Pinpoint the cell where the given text exists, returning its [x, y] midpoint coordinate. 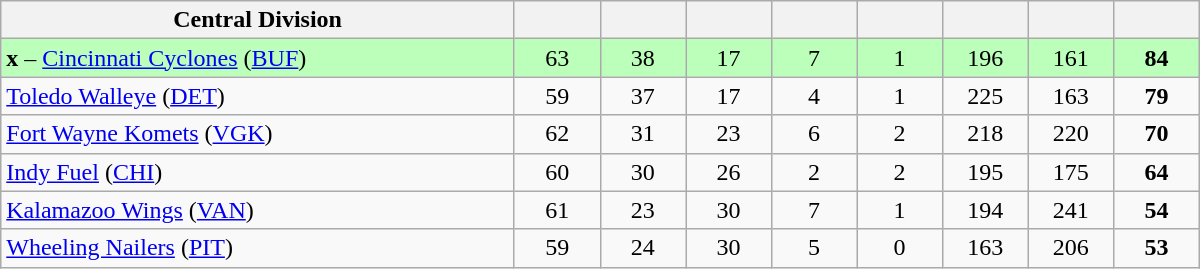
61 [557, 210]
5 [814, 248]
84 [1157, 58]
63 [557, 58]
225 [985, 96]
218 [985, 134]
x – Cincinnati Cyclones (BUF) [258, 58]
194 [985, 210]
Indy Fuel (CHI) [258, 172]
0 [900, 248]
53 [1157, 248]
54 [1157, 210]
60 [557, 172]
31 [643, 134]
6 [814, 134]
26 [729, 172]
38 [643, 58]
241 [1071, 210]
220 [1071, 134]
79 [1157, 96]
37 [643, 96]
206 [1071, 248]
Kalamazoo Wings (VAN) [258, 210]
Toledo Walleye (DET) [258, 96]
70 [1157, 134]
196 [985, 58]
195 [985, 172]
Central Division [258, 20]
175 [1071, 172]
24 [643, 248]
4 [814, 96]
Wheeling Nailers (PIT) [258, 248]
62 [557, 134]
161 [1071, 58]
64 [1157, 172]
Fort Wayne Komets (VGK) [258, 134]
